Return (X, Y) of the center of cell containing provided text 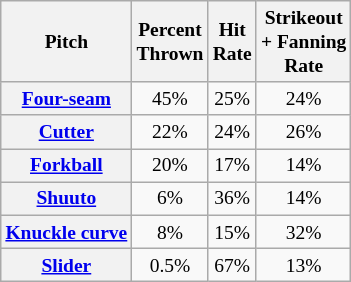
Strikeout + Fanning Rate (304, 42)
36% (232, 198)
Four-seam (66, 98)
Hit Rate (232, 42)
8% (170, 232)
20% (170, 166)
Percent Thrown (170, 42)
Knuckle curve (66, 232)
Pitch (66, 42)
32% (304, 232)
22% (170, 132)
Slider (66, 264)
0.5% (170, 264)
Cutter (66, 132)
25% (232, 98)
17% (232, 166)
Shuuto (66, 198)
26% (304, 132)
45% (170, 98)
13% (304, 264)
15% (232, 232)
67% (232, 264)
Forkball (66, 166)
6% (170, 198)
